From the cell containing the given text, extract its center point as (X, Y) coordinate. 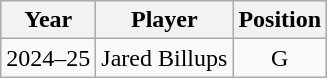
G (280, 58)
Player (164, 20)
2024–25 (48, 58)
Position (280, 20)
Jared Billups (164, 58)
Year (48, 20)
